Find where the given text appears and provide that cell's center as [x, y] coordinate. 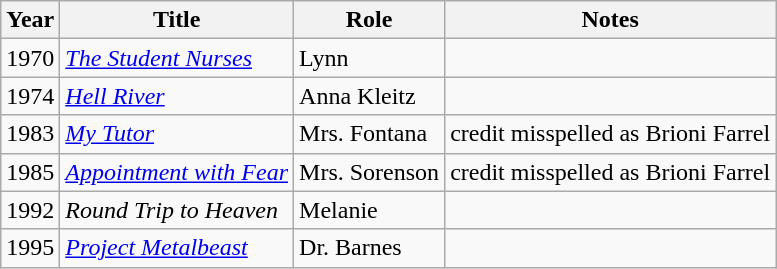
Project Metalbeast [177, 248]
My Tutor [177, 134]
Lynn [370, 58]
Melanie [370, 210]
Title [177, 20]
Role [370, 20]
Hell River [177, 96]
Appointment with Fear [177, 172]
Mrs. Fontana [370, 134]
1995 [30, 248]
1985 [30, 172]
Round Trip to Heaven [177, 210]
1974 [30, 96]
1992 [30, 210]
1970 [30, 58]
The Student Nurses [177, 58]
Anna Kleitz [370, 96]
Notes [610, 20]
Mrs. Sorenson [370, 172]
Year [30, 20]
1983 [30, 134]
Dr. Barnes [370, 248]
